Scan for the cell matching the given text and deliver its [x, y] coordinate at center. 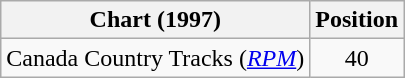
40 [357, 58]
Chart (1997) [156, 20]
Canada Country Tracks (RPM) [156, 58]
Position [357, 20]
